Search for the cell housing the specified text and yield its [x, y] center coordinate. 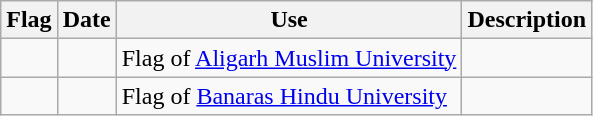
Flag of Aligarh Muslim University [289, 58]
Flag [29, 20]
Date [86, 20]
Use [289, 20]
Flag of Banaras Hindu University [289, 96]
Description [527, 20]
